Identify which cell holds the provided text, then report its (x, y) central coordinate. 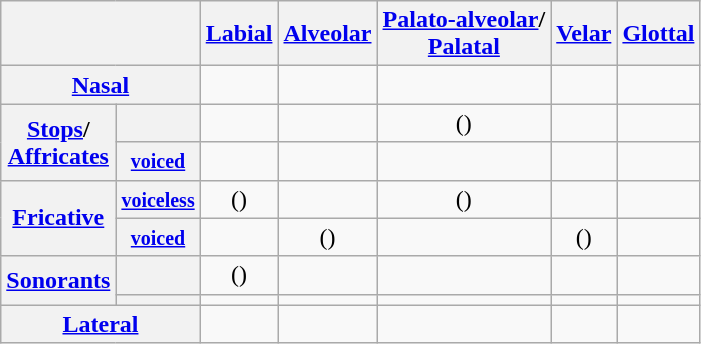
Palato-alveolar/Palatal (464, 34)
Labial (239, 34)
voiceless (158, 199)
Glottal (658, 34)
Lateral (100, 324)
Sonorants (58, 280)
Alveolar (328, 34)
Nasal (100, 85)
Fricative (58, 218)
Velar (584, 34)
Stops/Affricates (58, 142)
